Return (X, Y) of the center of cell containing provided text 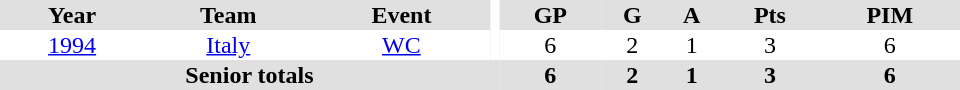
Senior totals (250, 75)
1994 (72, 45)
Pts (770, 15)
A (692, 15)
Year (72, 15)
Team (228, 15)
G (632, 15)
Italy (228, 45)
PIM (890, 15)
Event (401, 15)
WC (401, 45)
GP (550, 15)
